Output the (x, y) coordinate of the center of the cell containing the given text.  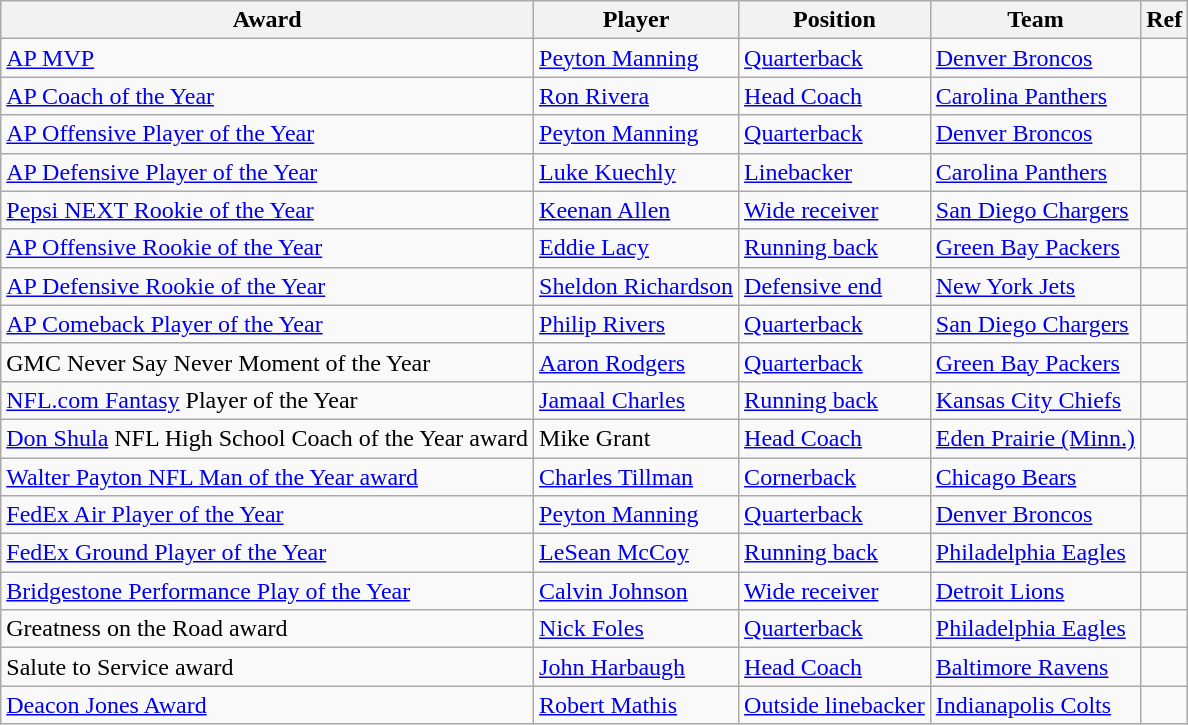
AP Coach of the Year (268, 96)
Chicago Bears (1035, 477)
AP Offensive Rookie of the Year (268, 248)
Pepsi NEXT Rookie of the Year (268, 210)
Nick Foles (636, 629)
Team (1035, 20)
Robert Mathis (636, 705)
Cornerback (835, 477)
Ron Rivera (636, 96)
AP Defensive Rookie of the Year (268, 286)
Eden Prairie (Minn.) (1035, 438)
Outside linebacker (835, 705)
Bridgestone Performance Play of the Year (268, 591)
Player (636, 20)
AP Comeback Player of the Year (268, 324)
Jamaal Charles (636, 400)
Mike Grant (636, 438)
AP MVP (268, 58)
John Harbaugh (636, 667)
AP Defensive Player of the Year (268, 172)
Linebacker (835, 172)
LeSean McCoy (636, 553)
Walter Payton NFL Man of the Year award (268, 477)
New York Jets (1035, 286)
FedEx Ground Player of the Year (268, 553)
GMC Never Say Never Moment of the Year (268, 362)
Baltimore Ravens (1035, 667)
Charles Tillman (636, 477)
Keenan Allen (636, 210)
Kansas City Chiefs (1035, 400)
AP Offensive Player of the Year (268, 134)
Salute to Service award (268, 667)
Greatness on the Road award (268, 629)
FedEx Air Player of the Year (268, 515)
NFL.com Fantasy Player of the Year (268, 400)
Award (268, 20)
Defensive end (835, 286)
Aaron Rodgers (636, 362)
Position (835, 20)
Ref (1164, 20)
Indianapolis Colts (1035, 705)
Deacon Jones Award (268, 705)
Philip Rivers (636, 324)
Calvin Johnson (636, 591)
Sheldon Richardson (636, 286)
Don Shula NFL High School Coach of the Year award (268, 438)
Eddie Lacy (636, 248)
Detroit Lions (1035, 591)
Luke Kuechly (636, 172)
